Search for the cell housing the specified text and yield its (x, y) center coordinate. 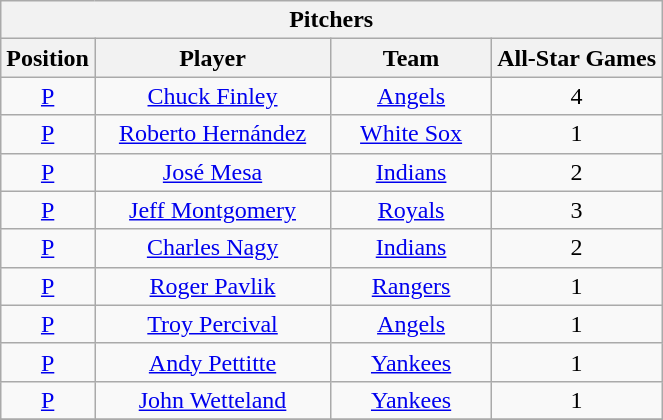
Pitchers (332, 20)
Rangers (412, 286)
Jeff Montgomery (212, 210)
White Sox (412, 134)
Roger Pavlik (212, 286)
All-Star Games (577, 58)
Chuck Finley (212, 96)
3 (577, 210)
José Mesa (212, 172)
Team (412, 58)
Royals (412, 210)
Position (48, 58)
John Wetteland (212, 400)
Roberto Hernández (212, 134)
Troy Percival (212, 324)
Andy Pettitte (212, 362)
Player (212, 58)
Charles Nagy (212, 248)
4 (577, 96)
